Scan for the cell matching the given text and deliver its [x, y] coordinate at center. 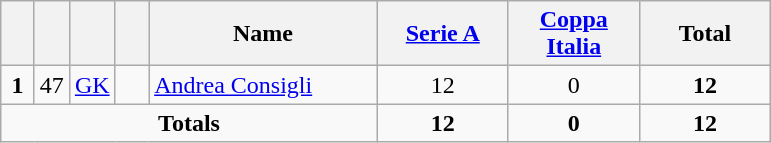
1 [18, 85]
Coppa Italia [574, 34]
Totals [189, 123]
Name [264, 34]
GK [92, 85]
Total [704, 34]
47 [52, 85]
Serie A [442, 34]
Andrea Consigli [264, 85]
